From the cell containing the given text, extract its center point as [x, y] coordinate. 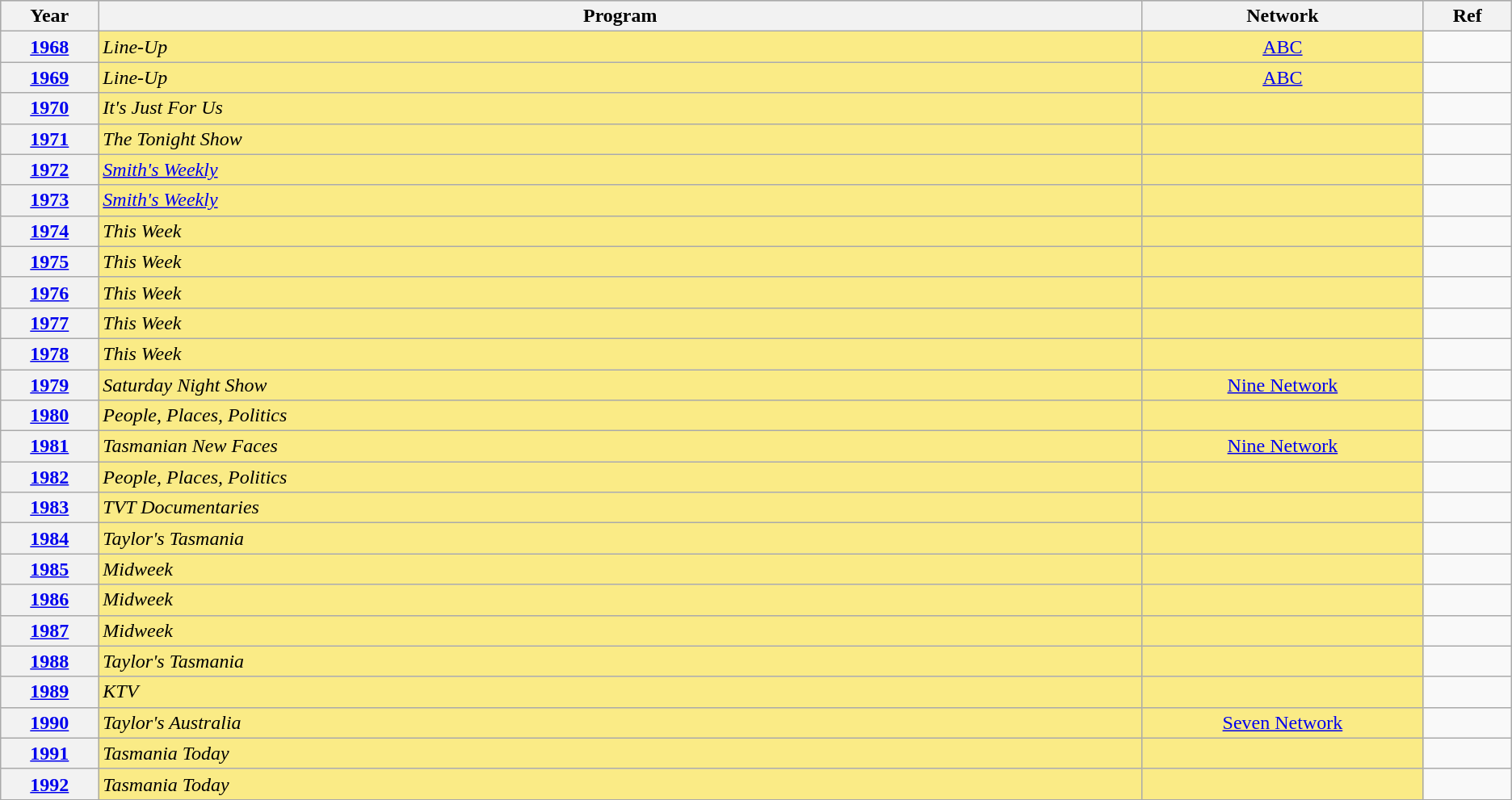
1974 [50, 231]
It's Just For Us [620, 108]
1983 [50, 508]
1968 [50, 47]
Seven Network [1283, 723]
1978 [50, 354]
Year [50, 16]
The Tonight Show [620, 139]
1981 [50, 446]
1969 [50, 77]
1984 [50, 538]
Taylor's Australia [620, 723]
Network [1283, 16]
1987 [50, 630]
1975 [50, 262]
1972 [50, 170]
1980 [50, 416]
1986 [50, 600]
Ref [1467, 16]
1973 [50, 200]
Program [620, 16]
1990 [50, 723]
Tasmanian New Faces [620, 446]
1991 [50, 753]
1979 [50, 385]
1976 [50, 292]
KTV [620, 692]
1982 [50, 477]
1985 [50, 569]
1977 [50, 323]
1992 [50, 784]
Saturday Night Show [620, 385]
TVT Documentaries [620, 508]
1971 [50, 139]
1989 [50, 692]
1988 [50, 661]
1970 [50, 108]
